Output the [X, Y] coordinate of the center of the cell containing the given text.  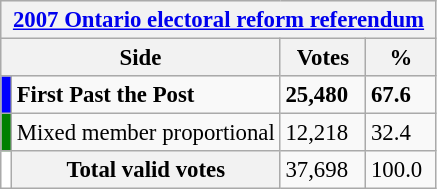
2007 Ontario electoral reform referendum [219, 20]
Votes [323, 58]
Total valid votes [146, 170]
Mixed member proportional [146, 133]
% [402, 58]
Side [140, 58]
12,218 [323, 133]
25,480 [323, 95]
100.0 [402, 170]
67.6 [402, 95]
32.4 [402, 133]
First Past the Post [146, 95]
37,698 [323, 170]
